Extract the (x, y) coordinate from the center of the cell holding the provided text.  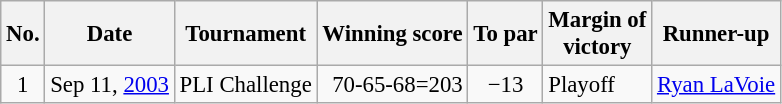
PLI Challenge (246, 85)
No. (23, 34)
1 (23, 85)
−13 (506, 85)
Date (110, 34)
Ryan LaVoie (716, 85)
Tournament (246, 34)
Runner-up (716, 34)
To par (506, 34)
Playoff (598, 85)
70-65-68=203 (392, 85)
Margin ofvictory (598, 34)
Winning score (392, 34)
Sep 11, 2003 (110, 85)
